Capture the cell that displays the provided text and extract its [x, y] central coordinate. 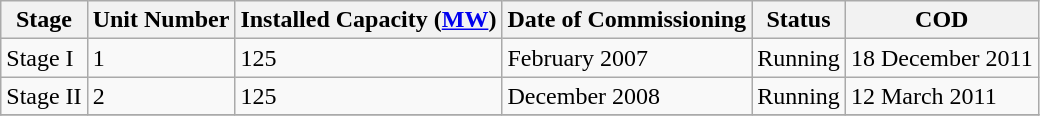
Stage II [44, 96]
18 December 2011 [942, 58]
Stage [44, 20]
December 2008 [627, 96]
12 March 2011 [942, 96]
February 2007 [627, 58]
Status [799, 20]
Unit Number [161, 20]
Stage I [44, 58]
COD [942, 20]
1 [161, 58]
Date of Commissioning [627, 20]
2 [161, 96]
Installed Capacity (MW) [368, 20]
